Provide the [X, Y] coordinate of the cell's center where the given text is located.  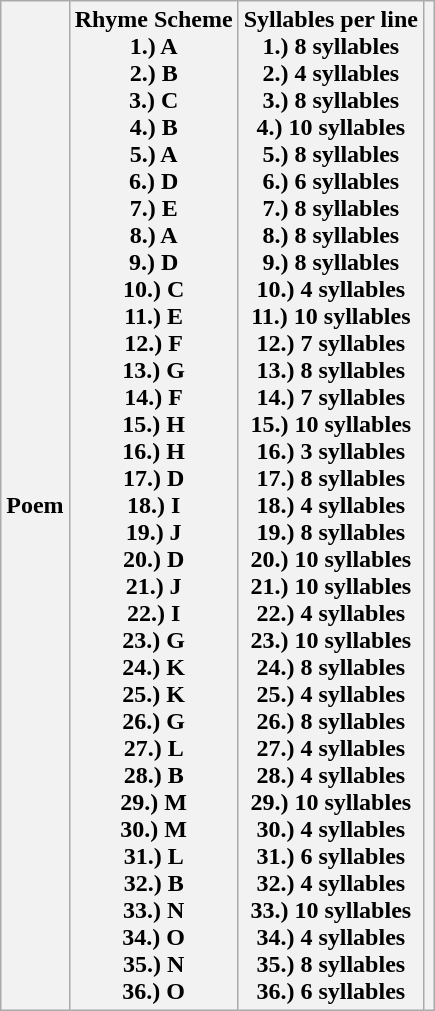
Poem [35, 506]
